Scan for the cell matching the given text and deliver its [x, y] coordinate at center. 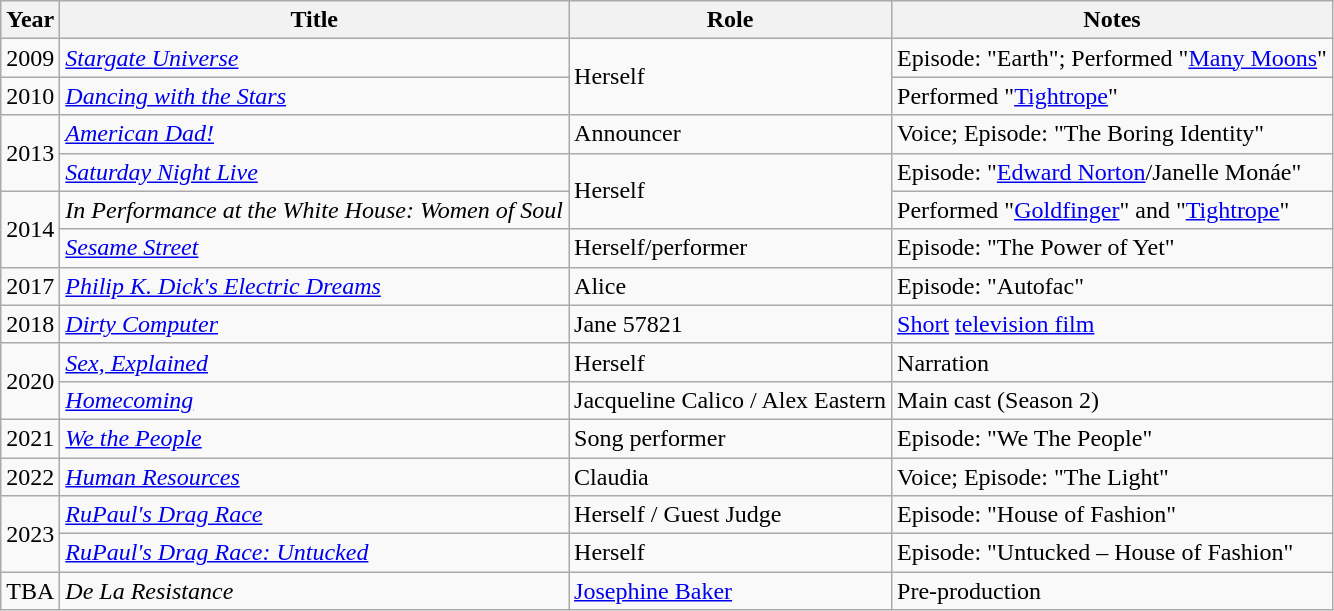
Dirty Computer [314, 324]
Episode: "Autofac" [1112, 286]
Performed "Tightrope" [1112, 96]
Announcer [730, 134]
Episode: "Untucked – House of Fashion" [1112, 553]
Main cast (Season 2) [1112, 400]
Saturday Night Live [314, 172]
TBA [30, 591]
Sex, Explained [314, 362]
2017 [30, 286]
Role [730, 20]
2021 [30, 438]
2009 [30, 58]
Stargate Universe [314, 58]
American Dad! [314, 134]
Herself/performer [730, 248]
Jane 57821 [730, 324]
Episode: "Earth"; Performed "Many Moons" [1112, 58]
Performed "Goldfinger" and "Tightrope" [1112, 210]
RuPaul's Drag Race: Untucked [314, 553]
2010 [30, 96]
2020 [30, 381]
2018 [30, 324]
Pre-production [1112, 591]
Voice; Episode: "The Boring Identity" [1112, 134]
Herself / Guest Judge [730, 515]
In Performance at the White House: Women of Soul [314, 210]
Short television film [1112, 324]
Claudia [730, 477]
De La Resistance [314, 591]
Dancing with the Stars [314, 96]
Year [30, 20]
Jacqueline Calico / Alex Eastern [730, 400]
Homecoming [314, 400]
Episode: "We The People" [1112, 438]
2013 [30, 153]
Alice [730, 286]
Human Resources [314, 477]
Episode: "The Power of Yet" [1112, 248]
Song performer [730, 438]
2023 [30, 534]
Philip K. Dick's Electric Dreams [314, 286]
2022 [30, 477]
RuPaul's Drag Race [314, 515]
Notes [1112, 20]
Title [314, 20]
Voice; Episode: "The Light" [1112, 477]
Narration [1112, 362]
Sesame Street [314, 248]
Episode: "House of Fashion" [1112, 515]
Josephine Baker [730, 591]
We the People [314, 438]
2014 [30, 229]
Episode: "Edward Norton/Janelle Monáe" [1112, 172]
